Return the (X, Y) coordinate for the center point of the cell that contains the specified text.  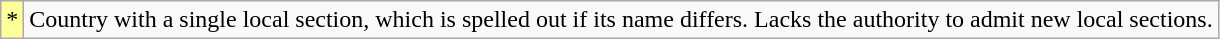
Country with a single local section, which is spelled out if its name differs. Lacks the authority to admit new local sections. (621, 20)
* (12, 20)
